Find where the given text appears and provide that cell's center as (x, y) coordinate. 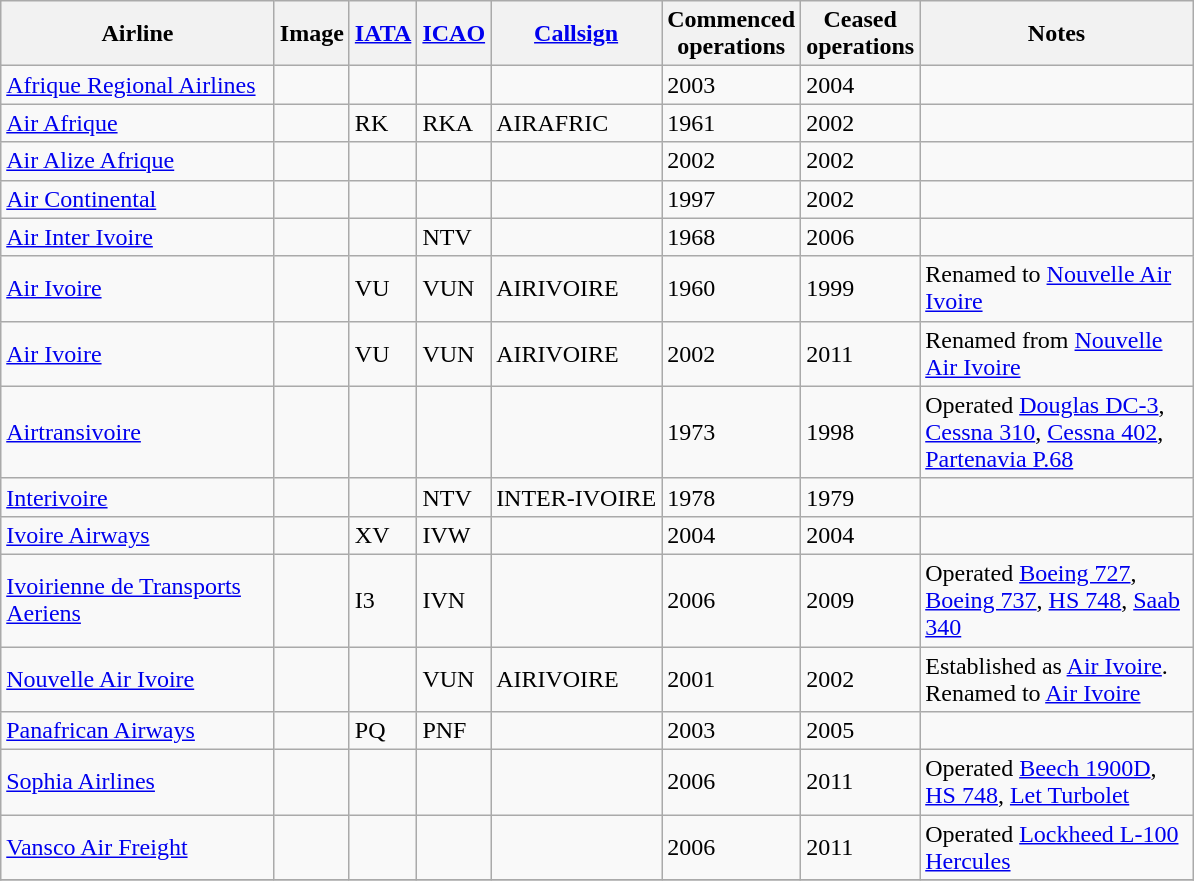
Ceasedoperations (860, 34)
Commencedoperations (732, 34)
Sophia Airlines (138, 782)
Interivoire (138, 497)
RKA (454, 123)
Renamed to Nouvelle Air Ivoire (1057, 288)
Ivoirienne de Transports Aeriens (138, 600)
Panafrican Airways (138, 731)
Airline (138, 34)
2001 (732, 678)
1979 (860, 497)
Operated Douglas DC-3, Cessna 310, Cessna 402, Partenavia P.68 (1057, 432)
Vansco Air Freight (138, 848)
Image (312, 34)
Nouvelle Air Ivoire (138, 678)
Notes (1057, 34)
AIRAFRIC (576, 123)
1961 (732, 123)
ICAO (454, 34)
Afrique Regional Airlines (138, 85)
Air Inter Ivoire (138, 237)
PQ (383, 731)
Established as Air Ivoire. Renamed to Air Ivoire (1057, 678)
Operated Beech 1900D, HS 748, Let Turbolet (1057, 782)
INTER-IVOIRE (576, 497)
1960 (732, 288)
Air Continental (138, 199)
I3 (383, 600)
RK (383, 123)
Operated Lockheed L-100 Hercules (1057, 848)
XV (383, 535)
Operated Boeing 727, Boeing 737, HS 748, Saab 340 (1057, 600)
1997 (732, 199)
Renamed from Nouvelle Air Ivoire (1057, 354)
1968 (732, 237)
Ivoire Airways (138, 535)
Air Afrique (138, 123)
Callsign (576, 34)
PNF (454, 731)
1999 (860, 288)
2005 (860, 731)
1973 (732, 432)
IVW (454, 535)
IATA (383, 34)
Airtransivoire (138, 432)
2009 (860, 600)
1998 (860, 432)
Air Alize Afrique (138, 161)
1978 (732, 497)
IVN (454, 600)
